From the cell containing the given text, extract its center point as (x, y) coordinate. 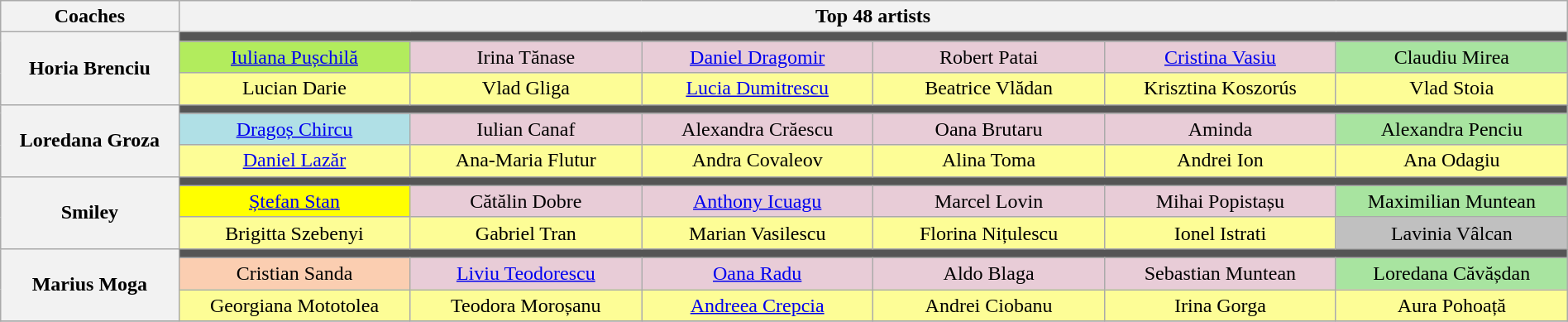
Smiley (89, 212)
Cristian Sanda (294, 273)
Aminda (1220, 129)
Cătălin Dobre (526, 201)
Ana Odagiu (1451, 161)
Ionel Istrati (1220, 233)
Lucian Darie (294, 89)
Maximilian Muntean (1451, 201)
Daniel Dragomir (758, 57)
Alexandra Penciu (1451, 129)
Teodora Moroșanu (526, 305)
Irina Gorga (1220, 305)
Robert Patai (989, 57)
Vlad Gliga (526, 89)
Andrei Ion (1220, 161)
Liviu Teodorescu (526, 273)
Georgiana Mototolea (294, 305)
Beatrice Vlădan (989, 89)
Lucia Dumitrescu (758, 89)
Cristina Vasiu (1220, 57)
Mihai Popistașu (1220, 201)
Coaches (89, 17)
Andrei Ciobanu (989, 305)
Ștefan Stan (294, 201)
Iuliana Pușchilă (294, 57)
Krisztina Koszorús (1220, 89)
Anthony Icuagu (758, 201)
Top 48 artists (873, 17)
Irina Tănase (526, 57)
Marian Vasilescu (758, 233)
Marcel Lovin (989, 201)
Andreea Crepcia (758, 305)
Lavinia Vâlcan (1451, 233)
Horia Brenciu (89, 68)
Iulian Canaf (526, 129)
Daniel Lazăr (294, 161)
Dragoș Chircu (294, 129)
Claudiu Mirea (1451, 57)
Gabriel Tran (526, 233)
Brigitta Szebenyi (294, 233)
Aldo Blaga (989, 273)
Aura Pohoață (1451, 305)
Andra Covaleov (758, 161)
Vlad Stoia (1451, 89)
Loredana Groza (89, 141)
Oana Brutaru (989, 129)
Ana-Maria Flutur (526, 161)
Alina Toma (989, 161)
Marius Moga (89, 285)
Alexandra Crăescu (758, 129)
Oana Radu (758, 273)
Florina Nițulescu (989, 233)
Loredana Căvășdan (1451, 273)
Sebastian Muntean (1220, 273)
